Capture the cell that displays the provided text and extract its [X, Y] central coordinate. 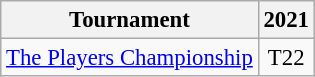
Tournament [130, 20]
T22 [286, 58]
The Players Championship [130, 58]
2021 [286, 20]
